Search for the cell housing the specified text and yield its [X, Y] center coordinate. 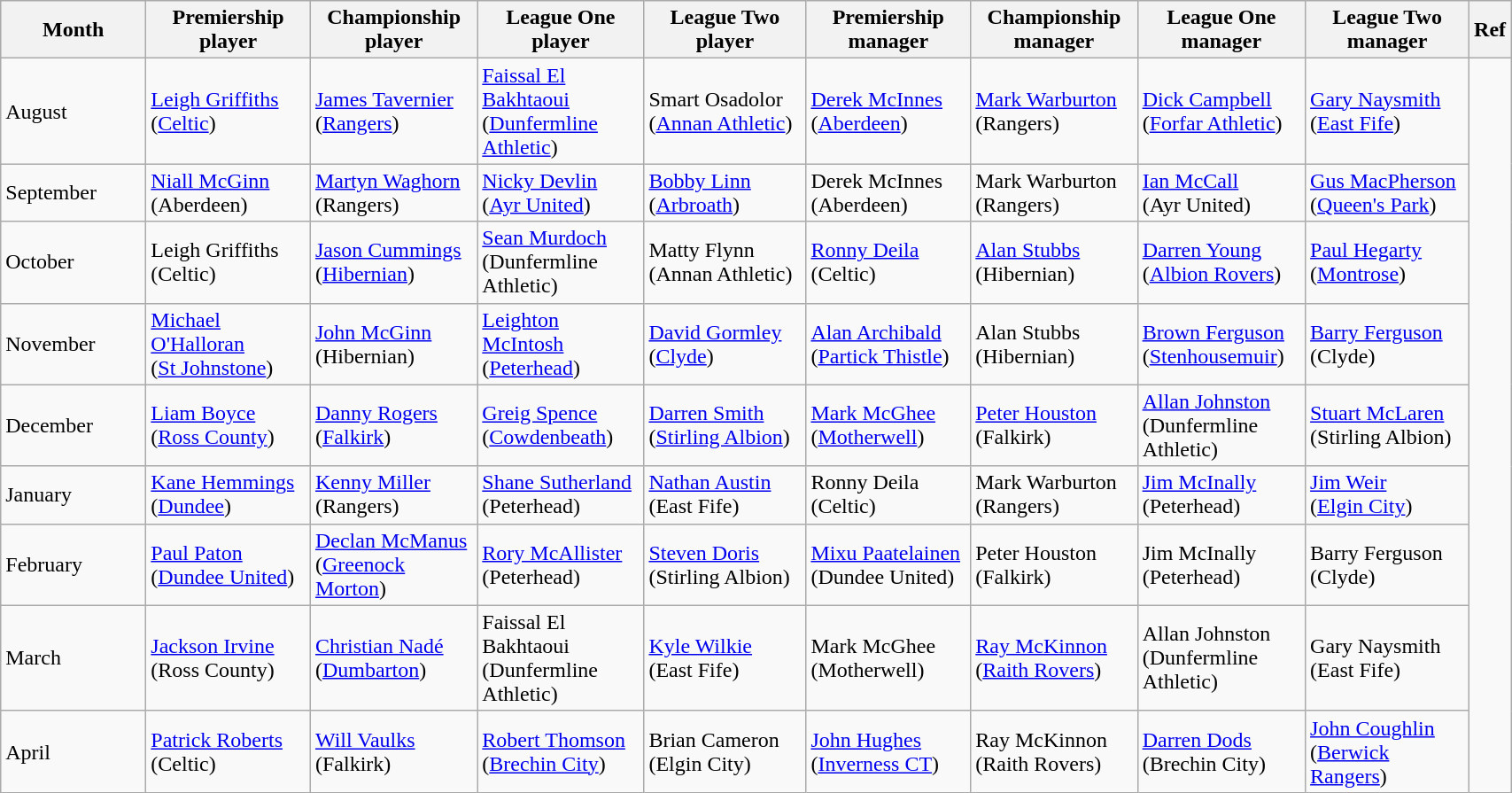
Rory McAllister(Peterhead) [561, 564]
Matty Flynn (Annan Athletic) [725, 262]
April [74, 751]
Stuart McLaren(Stirling Albion) [1387, 425]
Ref [1490, 30]
Will Vaulks(Falkirk) [393, 751]
Nathan Austin(East Fife) [725, 494]
Steven Doris(Stirling Albion) [725, 564]
Danny Rogers(Falkirk) [393, 425]
League Onemanager [1221, 30]
March [74, 657]
Declan McManus(Greenock Morton) [393, 564]
Championshipmanager [1054, 30]
Darren Dods(Brechin City) [1221, 751]
Smart Osadolor (Annan Athletic) [725, 112]
Dick Campbell(Forfar Athletic) [1221, 112]
January [74, 494]
Premiershipplayer [229, 30]
David Gormley(Clyde) [725, 344]
John Coughlin(Berwick Rangers) [1387, 751]
Brian Cameron(Elgin City) [725, 751]
Paul Paton(Dundee United) [229, 564]
Niall McGinn(Aberdeen) [229, 193]
Liam Boyce(Ross County) [229, 425]
League Twomanager [1387, 30]
Month [74, 30]
Michael O'Halloran(St Johnstone) [229, 344]
John McGinn(Hibernian) [393, 344]
Brown Ferguson(Stenhousemuir) [1221, 344]
September [74, 193]
League Oneplayer [561, 30]
October [74, 262]
Kane Hemmings(Dundee) [229, 494]
Kyle Wilkie(East Fife) [725, 657]
Bobby Linn(Arbroath) [725, 193]
Ian McCall(Ayr United) [1221, 193]
Kenny Miller(Rangers) [393, 494]
December [74, 425]
Championshipplayer [393, 30]
Mixu Paatelainen(Dundee United) [888, 564]
Patrick Roberts(Celtic) [229, 751]
Alan Archibald(Partick Thistle) [888, 344]
League Twoplayer [725, 30]
Darren Young(Albion Rovers) [1221, 262]
Leighton McIntosh(Peterhead) [561, 344]
Darren Smith(Stirling Albion) [725, 425]
James Tavernier(Rangers) [393, 112]
Robert Thomson(Brechin City) [561, 751]
August [74, 112]
Greig Spence(Cowdenbeath) [561, 425]
Gus MacPherson(Queen's Park) [1387, 193]
Jason Cummings(Hibernian) [393, 262]
Jackson Irvine(Ross County) [229, 657]
Martyn Waghorn(Rangers) [393, 193]
Paul Hegarty(Montrose) [1387, 262]
Shane Sutherland(Peterhead) [561, 494]
Nicky Devlin(Ayr United) [561, 193]
Christian Nadé(Dumbarton) [393, 657]
November [74, 344]
John Hughes(Inverness CT) [888, 751]
Premiershipmanager [888, 30]
February [74, 564]
Sean Murdoch(Dunfermline Athletic) [561, 262]
Jim Weir(Elgin City) [1387, 494]
